Determine the (x, y) coordinate at the center of the cell enclosing the given text.  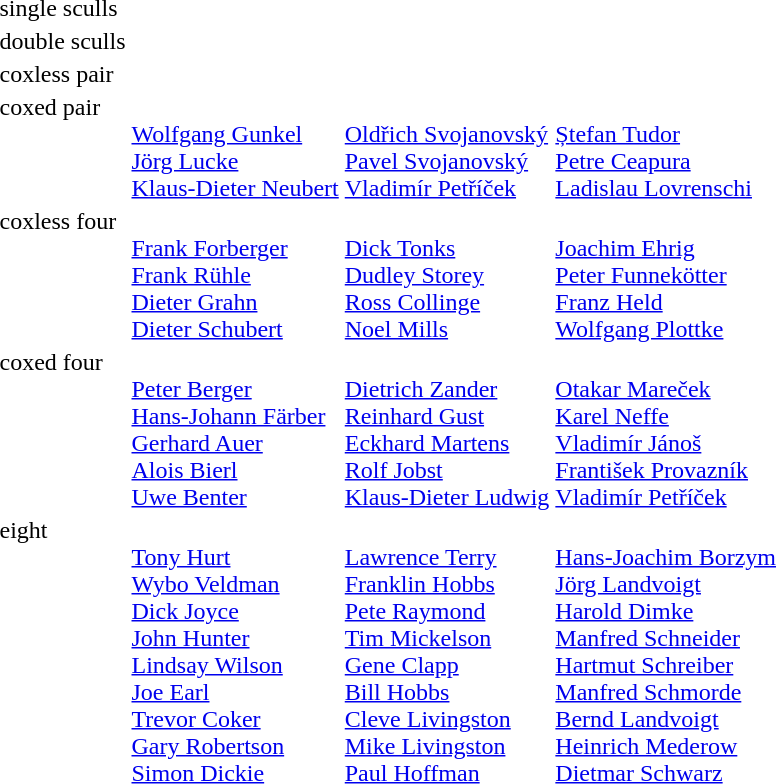
Frank ForbergerFrank RühleDieter GrahnDieter Schubert (235, 275)
Dick TonksDudley StoreyRoss CollingeNoel Mills (447, 275)
Dietrich ZanderReinhard GustEckhard MartensRolf JobstKlaus-Dieter Ludwig (447, 430)
Oldřich SvojanovskýPavel SvojanovskýVladimír Petříček (447, 148)
Peter BergerHans-Johann FärberGerhard AuerAlois BierlUwe Benter (235, 430)
Wolfgang GunkelJörg LuckeKlaus-Dieter Neubert (235, 148)
